Return [x, y] of the center of cell containing provided text 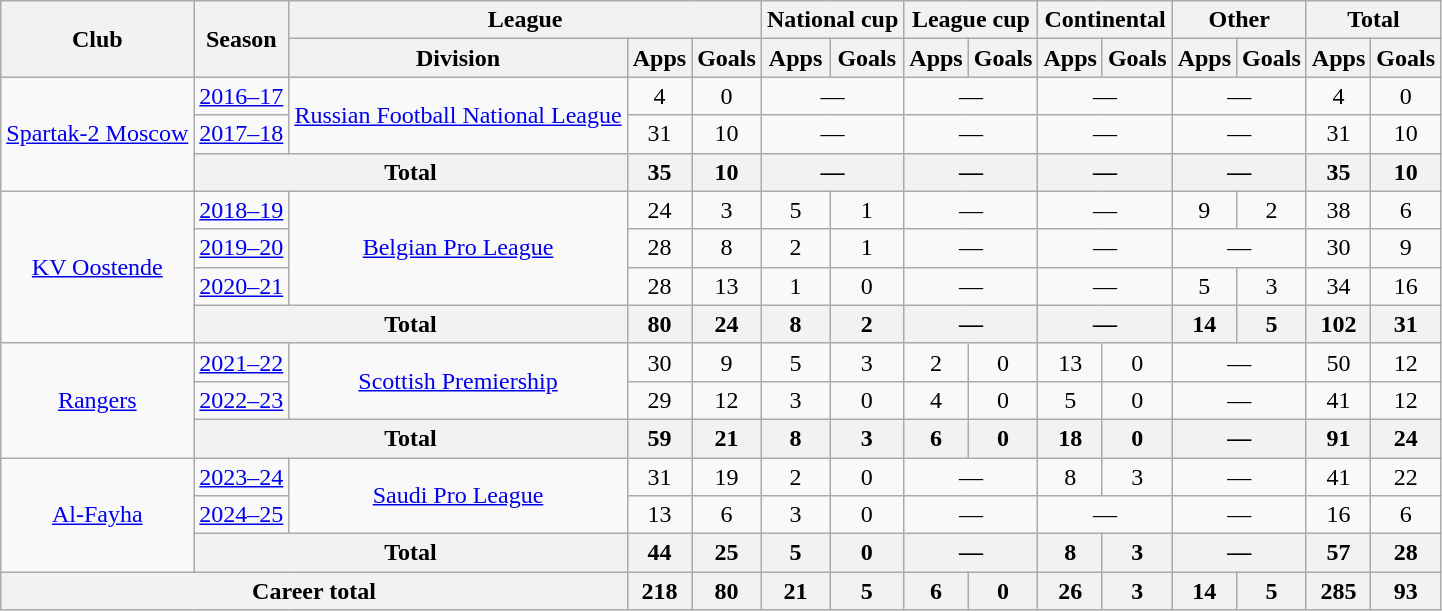
Saudi Pro League [458, 496]
2024–25 [242, 515]
93 [1406, 591]
2020–21 [242, 286]
Other [1239, 20]
19 [727, 477]
26 [1070, 591]
Career total [314, 591]
2023–24 [242, 477]
18 [1070, 438]
102 [1338, 324]
2022–23 [242, 400]
29 [659, 400]
Season [242, 39]
Russian Football National League [458, 115]
National cup [832, 20]
91 [1338, 438]
38 [1338, 210]
2017–18 [242, 134]
34 [1338, 286]
2018–19 [242, 210]
Club [98, 39]
57 [1338, 553]
2016–17 [242, 96]
2019–20 [242, 248]
50 [1338, 362]
22 [1406, 477]
Division [458, 58]
Al-Fayha [98, 515]
Spartak-2 Moscow [98, 134]
League cup [971, 20]
League [526, 20]
285 [1338, 591]
Belgian Pro League [458, 248]
Scottish Premiership [458, 381]
2021–22 [242, 362]
59 [659, 438]
25 [727, 553]
KV Oostende [98, 267]
218 [659, 591]
Rangers [98, 400]
44 [659, 553]
Continental [1105, 20]
